Identify which cell holds the provided text, then report its [X, Y] central coordinate. 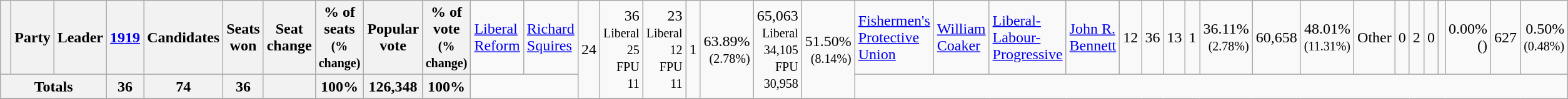
Richard Squires [550, 37]
2 [1417, 37]
John R. Bennett [1093, 37]
13 [1174, 37]
Other [1375, 37]
Seat change [289, 37]
24 [589, 50]
0.00%() [1468, 37]
74 [184, 87]
1919 [125, 37]
Totals [54, 87]
William Coaker [962, 37]
Popular vote [393, 37]
% of vote(% change) [446, 37]
63.89%(2.78%) [726, 50]
Candidates [184, 37]
Fishermen's Protective Union [894, 37]
Seats won [243, 37]
% of seats(% change) [339, 37]
51.50%(8.14%) [828, 50]
Leader [80, 37]
Party [33, 37]
36.11%(2.78%) [1226, 37]
48.01%(11.31%) [1327, 37]
36Liberal 25FPU 11 [621, 50]
23Liberal 12FPU 11 [664, 50]
60,658 [1277, 37]
Liberal-Labour-Progressive [1028, 37]
126,348 [393, 87]
627 [1505, 37]
65,063Liberal 34,105FPU 30,958 [778, 50]
12 [1130, 37]
Liberal Reform [497, 37]
0.50%(0.48%) [1544, 37]
